For the text-containing cell, return its midpoint in (x, y) coordinate format. 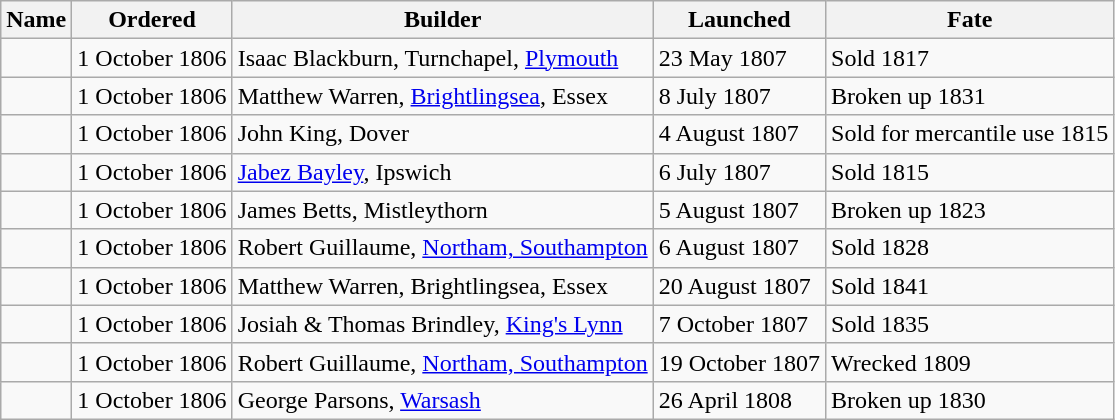
Wrecked 1809 (970, 362)
Sold 1835 (970, 324)
Sold for mercantile use 1815 (970, 134)
Josiah & Thomas Brindley, King's Lynn (442, 324)
Name (36, 20)
Broken up 1830 (970, 400)
Fate (970, 20)
Isaac Blackburn, Turnchapel, Plymouth (442, 58)
23 May 1807 (739, 58)
19 October 1807 (739, 362)
John King, Dover (442, 134)
George Parsons, Warsash (442, 400)
Sold 1815 (970, 172)
Broken up 1823 (970, 210)
Ordered (152, 20)
Launched (739, 20)
Sold 1817 (970, 58)
8 July 1807 (739, 96)
6 July 1807 (739, 172)
Sold 1828 (970, 248)
Builder (442, 20)
Jabez Bayley, Ipswich (442, 172)
4 August 1807 (739, 134)
5 August 1807 (739, 210)
6 August 1807 (739, 248)
Sold 1841 (970, 286)
26 April 1808 (739, 400)
Broken up 1831 (970, 96)
James Betts, Mistleythorn (442, 210)
7 October 1807 (739, 324)
20 August 1807 (739, 286)
